Locate the cell with the specified text and output its [X, Y] center coordinate. 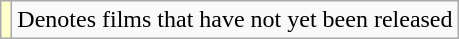
Denotes films that have not yet been released [235, 20]
